Identify which cell holds the provided text, then report its [x, y] central coordinate. 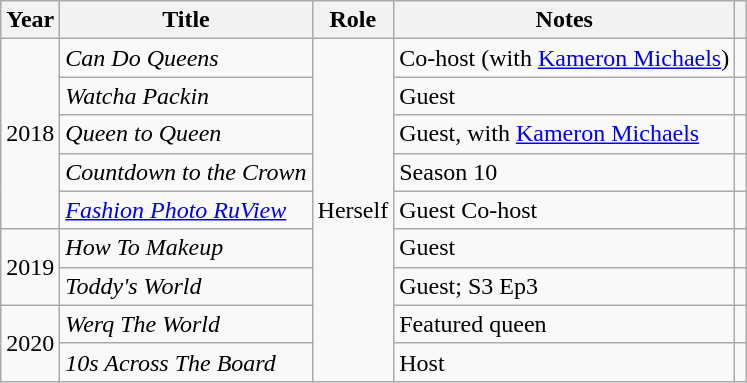
Watcha Packin [186, 96]
Season 10 [564, 172]
2019 [30, 267]
Role [353, 20]
Host [564, 362]
Notes [564, 20]
2020 [30, 343]
Queen to Queen [186, 134]
Fashion Photo RuView [186, 210]
Countdown to the Crown [186, 172]
Featured queen [564, 324]
How To Makeup [186, 248]
10s Across The Board [186, 362]
Can Do Queens [186, 58]
Herself [353, 210]
Guest; S3 Ep3 [564, 286]
2018 [30, 134]
Year [30, 20]
Toddy's World [186, 286]
Co-host (with Kameron Michaels) [564, 58]
Guest Co-host [564, 210]
Title [186, 20]
Guest, with Kameron Michaels [564, 134]
Werq The World [186, 324]
